Return the [x, y] coordinate for the center point of the cell that contains the specified text.  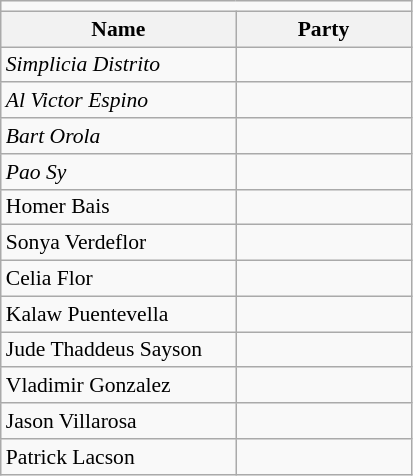
Simplicia Distrito [118, 65]
Patrick Lacson [118, 457]
Pao Sy [118, 172]
Party [324, 29]
Bart Orola [118, 136]
Jude Thaddeus Sayson [118, 350]
Celia Flor [118, 279]
Al Victor Espino [118, 101]
Jason Villarosa [118, 421]
Sonya Verdeflor [118, 243]
Homer Bais [118, 207]
Name [118, 29]
Kalaw Puentevella [118, 314]
Vladimir Gonzalez [118, 386]
